Scan for the cell matching the given text and deliver its (x, y) coordinate at center. 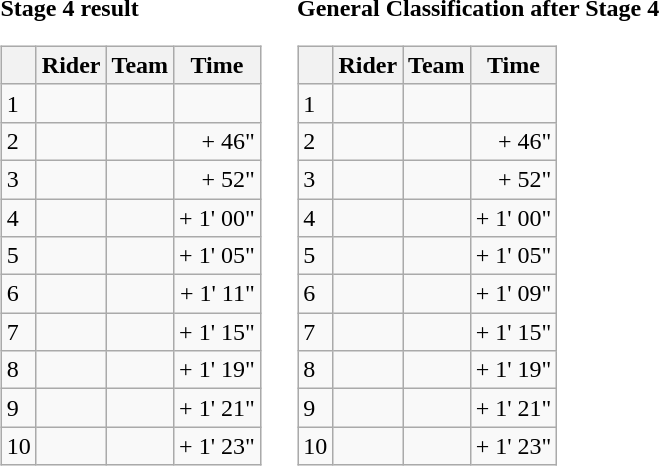
+ 1' 09" (514, 294)
+ 1' 11" (218, 294)
